Identify which cell holds the provided text, then report its [x, y] central coordinate. 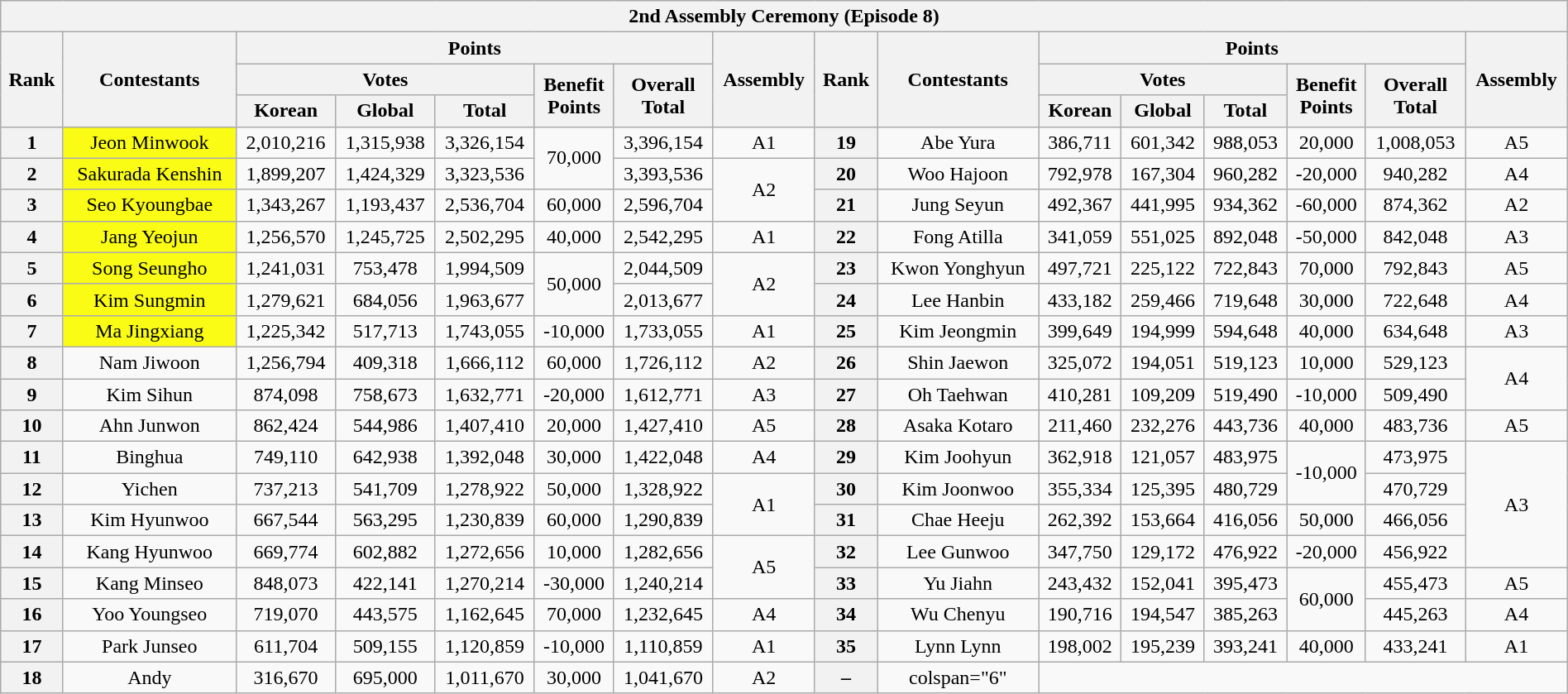
1,011,670 [485, 677]
1 [31, 142]
544,986 [385, 426]
753,478 [385, 268]
Kim Hyunwoo [149, 520]
15 [31, 583]
1,110,859 [663, 646]
934,362 [1245, 205]
422,141 [385, 583]
695,000 [385, 677]
470,729 [1415, 489]
722,843 [1245, 268]
129,172 [1163, 552]
1,245,725 [385, 237]
Kim Joohyun [958, 457]
29 [845, 457]
416,056 [1245, 520]
601,342 [1163, 142]
483,975 [1245, 457]
Ma Jingxiang [149, 331]
23 [845, 268]
399,649 [1080, 331]
874,362 [1415, 205]
443,575 [385, 615]
960,282 [1245, 174]
– [845, 677]
109,209 [1163, 395]
433,241 [1415, 646]
16 [31, 615]
1,422,048 [663, 457]
1,193,437 [385, 205]
386,711 [1080, 142]
492,367 [1080, 205]
1,272,656 [485, 552]
Jang Yeojun [149, 237]
2,044,509 [663, 268]
792,978 [1080, 174]
1,726,112 [663, 362]
1,256,794 [285, 362]
Ahn Junwon [149, 426]
121,057 [1163, 457]
842,048 [1415, 237]
1,994,509 [485, 268]
Shin Jaewon [958, 362]
Abe Yura [958, 142]
3 [31, 205]
2 [31, 174]
497,721 [1080, 268]
26 [845, 362]
758,673 [385, 395]
Asaka Kotaro [958, 426]
529,123 [1415, 362]
Lee Gunwoo [958, 552]
466,056 [1415, 520]
12 [31, 489]
18 [31, 677]
667,544 [285, 520]
642,938 [385, 457]
Yoo Youngseo [149, 615]
602,882 [385, 552]
2,502,295 [485, 237]
1,963,677 [485, 299]
1,427,410 [663, 426]
Fong Atilla [958, 237]
1,041,670 [663, 677]
24 [845, 299]
Jeon Minwook [149, 142]
1,290,839 [663, 520]
3,396,154 [663, 142]
517,713 [385, 331]
Yu Jiahn [958, 583]
167,304 [1163, 174]
445,263 [1415, 615]
874,098 [285, 395]
1,328,922 [663, 489]
455,473 [1415, 583]
5 [31, 268]
519,490 [1245, 395]
Kang Hyunwoo [149, 552]
456,922 [1415, 552]
Nam Jiwoon [149, 362]
3,393,536 [663, 174]
9 [31, 395]
409,318 [385, 362]
1,230,839 [485, 520]
1,270,214 [485, 583]
3,326,154 [485, 142]
1,612,771 [663, 395]
198,002 [1080, 646]
362,918 [1080, 457]
30 [845, 489]
Sakurada Kenshin [149, 174]
19 [845, 142]
385,263 [1245, 615]
Seo Kyoungbae [149, 205]
2,536,704 [485, 205]
Lee Hanbin [958, 299]
33 [845, 583]
Jung Seyun [958, 205]
347,750 [1080, 552]
14 [31, 552]
1,343,267 [285, 205]
Wu Chenyu [958, 615]
8 [31, 362]
749,110 [285, 457]
Chae Heeju [958, 520]
433,182 [1080, 299]
Song Seungho [149, 268]
Oh Taehwan [958, 395]
355,334 [1080, 489]
1,278,922 [485, 489]
443,736 [1245, 426]
25 [845, 331]
Binghua [149, 457]
17 [31, 646]
11 [31, 457]
125,395 [1163, 489]
541,709 [385, 489]
Woo Hajoon [958, 174]
Andy [149, 677]
393,241 [1245, 646]
1,733,055 [663, 331]
32 [845, 552]
1,424,329 [385, 174]
2,596,704 [663, 205]
940,282 [1415, 174]
792,843 [1415, 268]
316,670 [285, 677]
1,240,214 [663, 583]
Kang Minseo [149, 583]
848,073 [285, 583]
1,279,621 [285, 299]
243,432 [1080, 583]
325,072 [1080, 362]
211,460 [1080, 426]
519,123 [1245, 362]
473,975 [1415, 457]
27 [845, 395]
509,490 [1415, 395]
737,213 [285, 489]
2,013,677 [663, 299]
194,999 [1163, 331]
1,632,771 [485, 395]
1,120,859 [485, 646]
Kwon Yonghyun [958, 268]
1,241,031 [285, 268]
509,155 [385, 646]
195,239 [1163, 646]
Park Junseo [149, 646]
341,059 [1080, 237]
153,664 [1163, 520]
1,225,342 [285, 331]
22 [845, 237]
476,922 [1245, 552]
190,716 [1080, 615]
1,232,645 [663, 615]
1,315,938 [385, 142]
3,323,536 [485, 174]
259,466 [1163, 299]
Kim Joonwoo [958, 489]
-50,000 [1327, 237]
31 [845, 520]
892,048 [1245, 237]
634,648 [1415, 331]
Kim Sihun [149, 395]
2nd Assembly Ceremony (Episode 8) [784, 17]
194,051 [1163, 362]
Kim Jeongmin [958, 331]
13 [31, 520]
34 [845, 615]
225,122 [1163, 268]
Yichen [149, 489]
563,295 [385, 520]
988,053 [1245, 142]
1,666,112 [485, 362]
1,256,570 [285, 237]
2,010,216 [285, 142]
551,025 [1163, 237]
1,899,207 [285, 174]
-30,000 [574, 583]
719,648 [1245, 299]
262,392 [1080, 520]
7 [31, 331]
20 [845, 174]
2,542,295 [663, 237]
-60,000 [1327, 205]
684,056 [385, 299]
colspan="6" [958, 677]
152,041 [1163, 583]
441,995 [1163, 205]
862,424 [285, 426]
410,281 [1080, 395]
35 [845, 646]
722,648 [1415, 299]
10 [31, 426]
480,729 [1245, 489]
1,282,656 [663, 552]
1,162,645 [485, 615]
483,736 [1415, 426]
Lynn Lynn [958, 646]
194,547 [1163, 615]
719,070 [285, 615]
1,743,055 [485, 331]
Kim Sungmin [149, 299]
1,392,048 [485, 457]
611,704 [285, 646]
28 [845, 426]
395,473 [1245, 583]
21 [845, 205]
1,008,053 [1415, 142]
4 [31, 237]
232,276 [1163, 426]
669,774 [285, 552]
594,648 [1245, 331]
1,407,410 [485, 426]
6 [31, 299]
